Pinpoint the cell where the given text exists, returning its (x, y) midpoint coordinate. 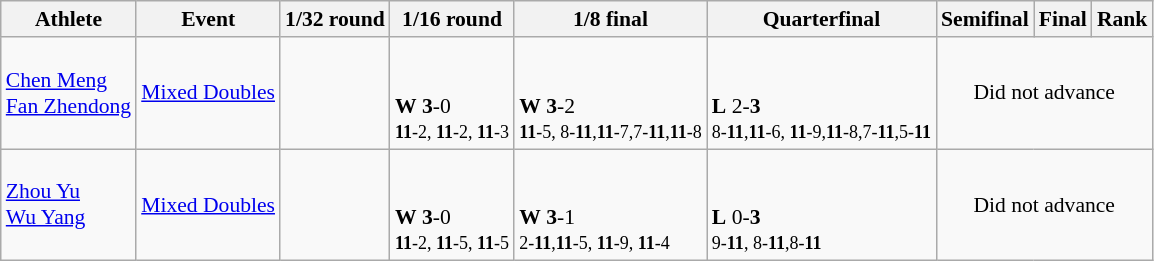
Chen MengFan Zhendong (68, 93)
Final (1063, 19)
1/32 round (335, 19)
L 0-39-11, 8-11,8-11 (822, 205)
Athlete (68, 19)
W 3-12-11,11-5, 11-9, 11-4 (610, 205)
L 2-38-11,11-6, 11-9,11-8,7-11,5-11 (822, 93)
W 3-211-5, 8-11,11-7,7-11,11-8 (610, 93)
Event (208, 19)
W 3-011-2, 11-2, 11-3 (452, 93)
Quarterfinal (822, 19)
1/8 final (610, 19)
Semifinal (985, 19)
Zhou YuWu Yang (68, 205)
W 3-011-2, 11-5, 11-5 (452, 205)
Rank (1122, 19)
1/16 round (452, 19)
